Return the [x, y] coordinate for the center point of the cell that contains the specified text.  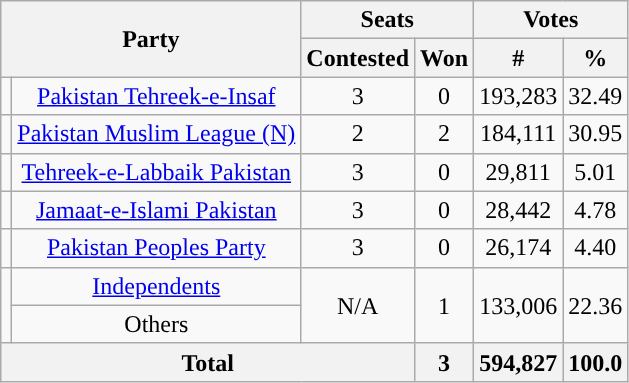
Seats [388, 20]
4.78 [596, 210]
29,811 [518, 172]
28,442 [518, 210]
Party [151, 39]
Pakistan Tehreek-e-Insaf [156, 96]
Votes [551, 20]
# [518, 58]
193,283 [518, 96]
Jamaat-e-Islami Pakistan [156, 210]
% [596, 58]
32.49 [596, 96]
26,174 [518, 248]
184,111 [518, 134]
5.01 [596, 172]
4.40 [596, 248]
1 [444, 305]
594,827 [518, 362]
30.95 [596, 134]
Independents [156, 286]
Others [156, 324]
Contested [358, 58]
Pakistan Muslim League (N) [156, 134]
22.36 [596, 305]
Pakistan Peoples Party [156, 248]
Tehreek-e-Labbaik Pakistan [156, 172]
Won [444, 58]
100.0 [596, 362]
133,006 [518, 305]
Total [208, 362]
N/A [358, 305]
